Return (x, y) of the center of cell containing provided text 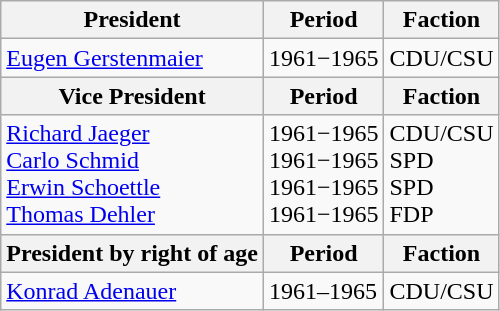
Vice President (132, 96)
President by right of age (132, 253)
Konrad Adenauer (132, 291)
1961–1965 (324, 291)
CDU/CSUSPDSPDFDP (442, 174)
Richard JaegerCarlo SchmidErwin SchoettleThomas Dehler (132, 174)
President (132, 20)
Eugen Gerstenmaier (132, 58)
1961−1965 (324, 58)
1961−19651961−19651961−19651961−1965 (324, 174)
